Identify which cell holds the provided text, then report its (X, Y) central coordinate. 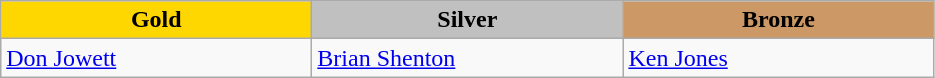
Gold (156, 20)
Silver (468, 20)
Ken Jones (778, 58)
Don Jowett (156, 58)
Bronze (778, 20)
Brian Shenton (468, 58)
